Locate the cell with the specified text and output its [X, Y] center coordinate. 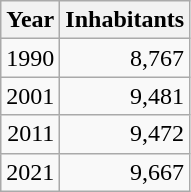
2001 [30, 96]
Inhabitants [125, 20]
2021 [30, 172]
9,667 [125, 172]
8,767 [125, 58]
Year [30, 20]
2011 [30, 134]
1990 [30, 58]
9,472 [125, 134]
9,481 [125, 96]
